Capture the cell that displays the provided text and extract its [X, Y] central coordinate. 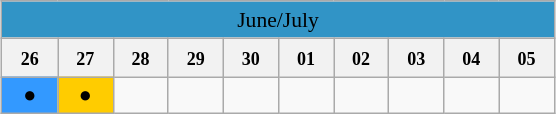
29 [196, 58]
June/July [278, 20]
01 [306, 58]
30 [250, 58]
03 [416, 58]
28 [140, 58]
04 [472, 58]
05 [526, 58]
26 [30, 58]
27 [86, 58]
02 [362, 58]
